Provide the [X, Y] coordinate of the cell's center where the given text is located.  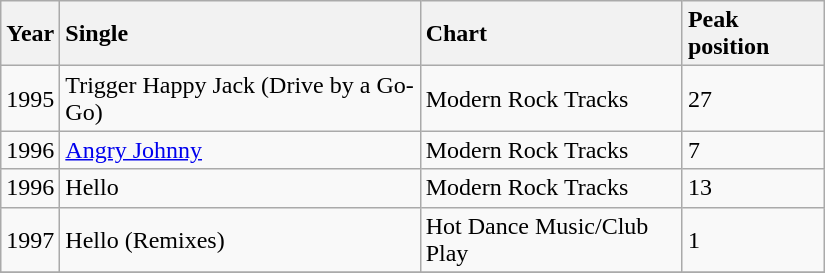
Hello [240, 188]
Hello (Remixes) [240, 240]
Year [30, 34]
7 [753, 150]
Trigger Happy Jack (Drive by a Go-Go) [240, 98]
Angry Johnny [240, 150]
Chart [551, 34]
1995 [30, 98]
Single [240, 34]
27 [753, 98]
1997 [30, 240]
13 [753, 188]
1 [753, 240]
Hot Dance Music/Club Play [551, 240]
Peak position [753, 34]
